From the cell containing the given text, extract its center point as (X, Y) coordinate. 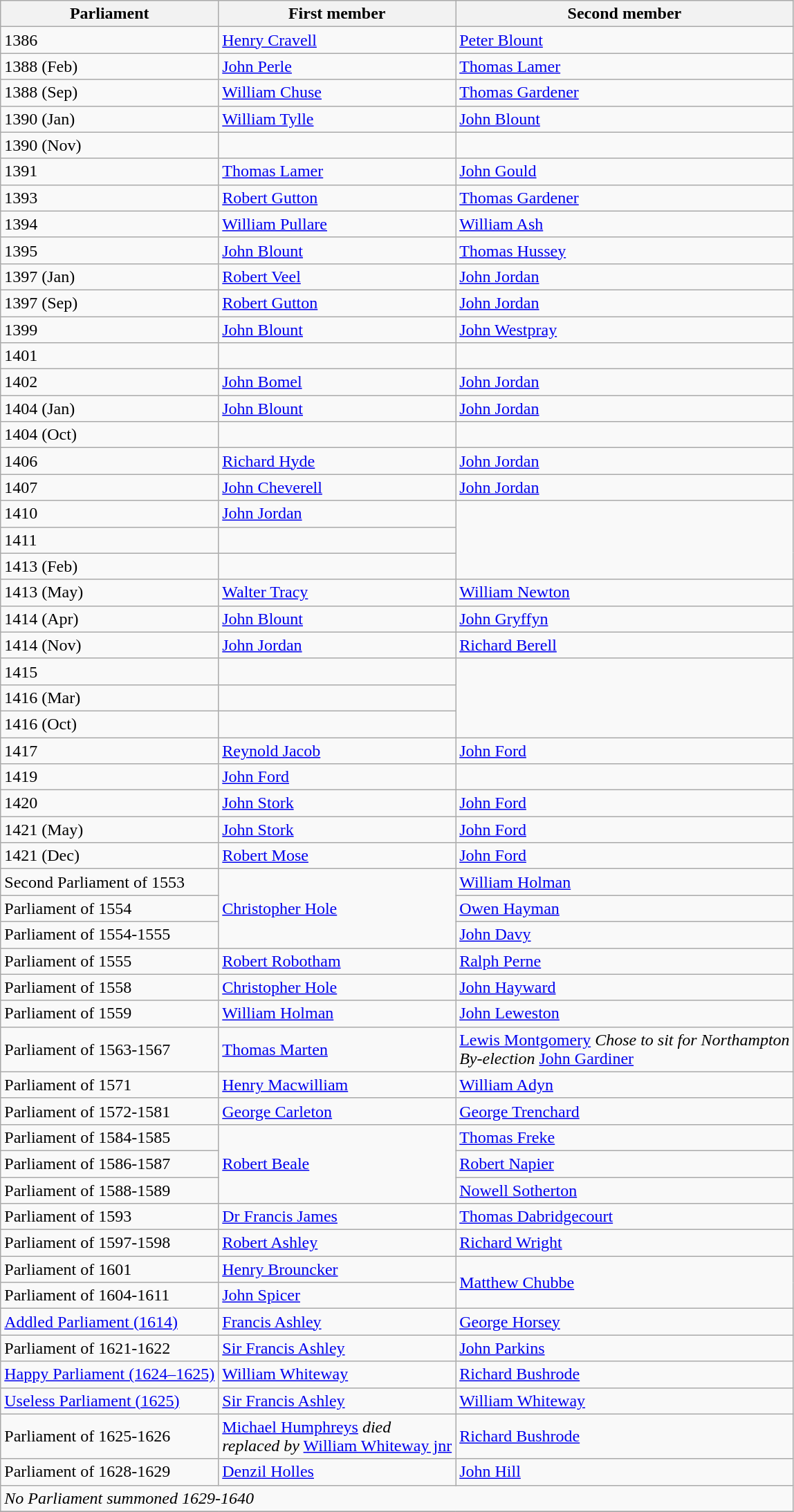
First member (338, 14)
Robert Ashley (338, 1243)
Thomas Dabridgecourt (625, 1217)
John Gryffyn (625, 619)
Robert Beale (338, 1164)
Henry Macwilliam (338, 1085)
William Newton (625, 592)
John Hayward (625, 987)
Dr Francis James (338, 1217)
1391 (109, 171)
1410 (109, 514)
Reynold Jacob (338, 750)
1407 (109, 487)
Parliament of 1554-1555 (109, 935)
Parliament of 1586-1587 (109, 1164)
John Westpray (625, 330)
Henry Cravell (338, 40)
1397 (Jan) (109, 277)
Thomas Hussey (625, 250)
1386 (109, 40)
Parliament of 1559 (109, 1014)
William Chuse (338, 93)
1395 (109, 250)
Robert Mose (338, 856)
Parliament of 1593 (109, 1217)
Parliament of 1572-1581 (109, 1111)
Parliament of 1588-1589 (109, 1190)
Robert Napier (625, 1164)
1416 (Oct) (109, 724)
1414 (Apr) (109, 619)
George Horsey (625, 1322)
1421 (May) (109, 830)
George Carleton (338, 1111)
William Pullare (338, 224)
Nowell Sotherton (625, 1190)
1399 (109, 330)
William Tylle (338, 119)
Robert Veel (338, 277)
1397 (Sep) (109, 303)
Walter Tracy (338, 592)
1393 (109, 198)
Robert Robotham (338, 961)
Thomas Freke (625, 1137)
Parliament of 1604-1611 (109, 1296)
1394 (109, 224)
Richard Wright (625, 1243)
Lewis Montgomery Chose to sit for NorthamptonBy-election John Gardiner (625, 1049)
1411 (109, 540)
John Cheverell (338, 487)
Parliament of 1628-1629 (109, 1472)
1417 (109, 750)
Second member (625, 14)
Parliament of 1571 (109, 1085)
1415 (109, 671)
George Trenchard (625, 1111)
1413 (Feb) (109, 566)
John Davy (625, 935)
Second Parliament of 1553 (109, 882)
Parliament of 1555 (109, 961)
1404 (Oct) (109, 435)
1388 (Feb) (109, 66)
1419 (109, 777)
1390 (Nov) (109, 145)
William Adyn (625, 1085)
1390 (Jan) (109, 119)
Ralph Perne (625, 961)
1413 (May) (109, 592)
Parliament of 1625-1626 (109, 1437)
Parliament of 1597-1598 (109, 1243)
Richard Hyde (338, 461)
Parliament of 1563-1567 (109, 1049)
Happy Parliament (1624–1625) (109, 1374)
John Leweston (625, 1014)
1404 (Jan) (109, 409)
1420 (109, 803)
Parliament (109, 14)
Useless Parliament (1625) (109, 1401)
John Hill (625, 1472)
Parliament of 1554 (109, 908)
No Parliament summoned 1629-1640 (397, 1498)
Michael Humphreys died replaced by William Whiteway jnr (338, 1437)
1416 (Mar) (109, 698)
Parliament of 1601 (109, 1269)
Matthew Chubbe (625, 1282)
1388 (Sep) (109, 93)
John Spicer (338, 1296)
Henry Brouncker (338, 1269)
Denzil Holles (338, 1472)
John Parkins (625, 1348)
Owen Hayman (625, 908)
Francis Ashley (338, 1322)
Parliament of 1558 (109, 987)
Richard Berell (625, 645)
1402 (109, 382)
Addled Parliament (1614) (109, 1322)
William Ash (625, 224)
John Gould (625, 171)
1414 (Nov) (109, 645)
1401 (109, 356)
Peter Blount (625, 40)
1406 (109, 461)
Parliament of 1584-1585 (109, 1137)
1421 (Dec) (109, 856)
Parliament of 1621-1622 (109, 1348)
John Bomel (338, 382)
John Perle (338, 66)
Thomas Marten (338, 1049)
